Capture the cell that displays the provided text and extract its [x, y] central coordinate. 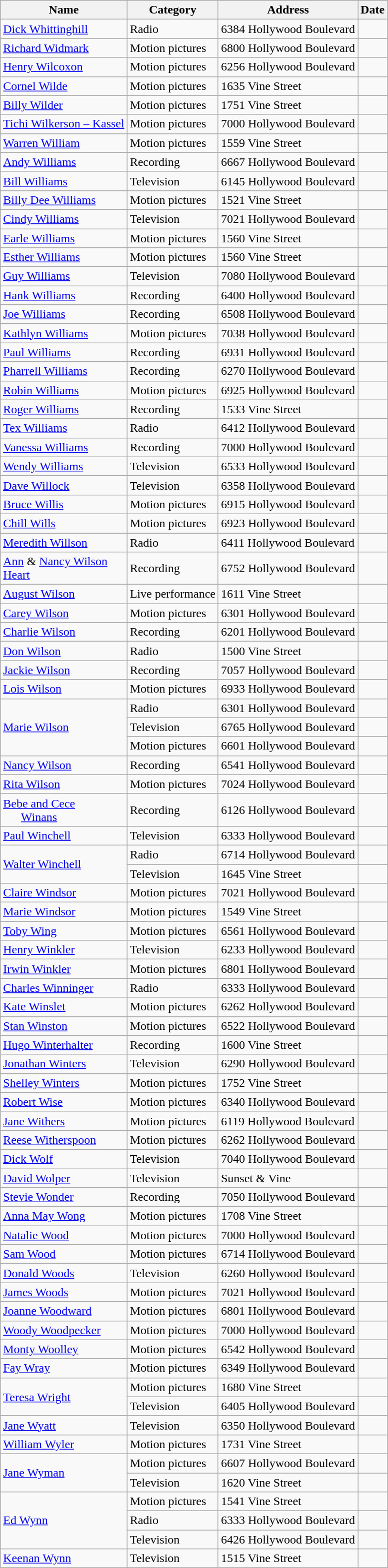
6601 Hollywood Boulevard [288, 746]
6923 Hollywood Boulevard [288, 523]
Address [288, 10]
Charlie Wilson [64, 632]
Henry Wilcoxon [64, 67]
William Wyler [64, 1444]
6400 Hollywood Boulevard [288, 295]
Jonathan Winters [64, 1064]
Joe Williams [64, 314]
Meredith Willson [64, 542]
1645 Vine Street [288, 874]
7038 Hollywood Boulevard [288, 333]
Reese Witherspoon [64, 1140]
Live performance [172, 594]
6290 Hollywood Boulevard [288, 1064]
7080 Hollywood Boulevard [288, 276]
Guy Williams [64, 276]
Tichi Wilkerson – Kassel [64, 124]
Carey Wilson [64, 613]
Henry Winkler [64, 950]
6561 Hollywood Boulevard [288, 931]
Paul Williams [64, 352]
Irwin Winkler [64, 969]
Kate Winslet [64, 1007]
August Wilson [64, 594]
Dick Wolf [64, 1159]
7057 Hollywood Boulevard [288, 670]
Vanessa Williams [64, 447]
Stevie Wonder [64, 1197]
Robin Williams [64, 390]
Claire Windsor [64, 893]
Ed Wynn [64, 1521]
1541 Vine Street [288, 1502]
Bill Williams [64, 181]
Andy Williams [64, 162]
Dave Willock [64, 485]
1708 Vine Street [288, 1216]
6256 Hollywood Boulevard [288, 67]
6752 Hollywood Boulevard [288, 569]
Jackie Wilson [64, 670]
6533 Hollywood Boulevard [288, 466]
Hank Williams [64, 295]
7024 Hollywood Boulevard [288, 784]
Paul Winchell [64, 835]
1635 Vine Street [288, 86]
Toby Wing [64, 931]
Shelley Winters [64, 1083]
6340 Hollywood Boulevard [288, 1102]
6915 Hollywood Boulevard [288, 504]
6260 Hollywood Boulevard [288, 1273]
6119 Hollywood Boulevard [288, 1121]
6931 Hollywood Boulevard [288, 352]
1752 Vine Street [288, 1083]
Date [373, 10]
Kathlyn Williams [64, 333]
6765 Hollywood Boulevard [288, 727]
Sam Wood [64, 1254]
Tex Williams [64, 428]
6542 Hollywood Boulevard [288, 1349]
6411 Hollywood Boulevard [288, 542]
Jane Wyman [64, 1473]
Wendy Williams [64, 466]
Walter Winchell [64, 864]
Name [64, 10]
Jane Wyatt [64, 1425]
Rita Wilson [64, 784]
7050 Hollywood Boulevard [288, 1197]
6800 Hollywood Boulevard [288, 48]
Jane Withers [64, 1121]
Charles Winninger [64, 988]
Natalie Wood [64, 1235]
Marie Wilson [64, 727]
Anna May Wong [64, 1216]
6270 Hollywood Boulevard [288, 371]
Teresa Wright [64, 1397]
6933 Hollywood Boulevard [288, 689]
Hugo Winterhalter [64, 1045]
6349 Hollywood Boulevard [288, 1368]
6426 Hollywood Boulevard [288, 1540]
1751 Vine Street [288, 105]
Lois Wilson [64, 689]
6522 Hollywood Boulevard [288, 1026]
Stan Winston [64, 1026]
Robert Wise [64, 1102]
Dick Whittinghill [64, 29]
Joanne Woodward [64, 1311]
Sunset & Vine [288, 1178]
Ann & Nancy WilsonHeart [64, 569]
Warren William [64, 143]
Woody Woodpecker [64, 1330]
Roger Williams [64, 409]
6667 Hollywood Boulevard [288, 162]
1559 Vine Street [288, 143]
1600 Vine Street [288, 1045]
David Wolper [64, 1178]
6412 Hollywood Boulevard [288, 428]
Fay Wray [64, 1368]
6126 Hollywood Boulevard [288, 809]
1611 Vine Street [288, 594]
7040 Hollywood Boulevard [288, 1159]
Esther Williams [64, 257]
Richard Widmark [64, 48]
6145 Hollywood Boulevard [288, 181]
Bebe and Cece Winans [64, 809]
Cindy Williams [64, 219]
6607 Hollywood Boulevard [288, 1463]
6233 Hollywood Boulevard [288, 950]
Billy Wilder [64, 105]
1731 Vine Street [288, 1444]
Pharrell Williams [64, 371]
6541 Hollywood Boulevard [288, 765]
1549 Vine Street [288, 912]
Billy Dee Williams [64, 200]
1515 Vine Street [288, 1559]
1521 Vine Street [288, 200]
1500 Vine Street [288, 651]
6201 Hollywood Boulevard [288, 632]
1620 Vine Street [288, 1483]
6925 Hollywood Boulevard [288, 390]
1533 Vine Street [288, 409]
Chill Wills [64, 523]
Donald Woods [64, 1273]
6405 Hollywood Boulevard [288, 1406]
6350 Hollywood Boulevard [288, 1425]
Bruce Willis [64, 504]
Monty Woolley [64, 1349]
6358 Hollywood Boulevard [288, 485]
Don Wilson [64, 651]
Keenan Wynn [64, 1559]
6384 Hollywood Boulevard [288, 29]
James Woods [64, 1292]
Earle Williams [64, 238]
Category [172, 10]
Cornel Wilde [64, 86]
Marie Windsor [64, 912]
6508 Hollywood Boulevard [288, 314]
1680 Vine Street [288, 1387]
Nancy Wilson [64, 765]
